Output the [X, Y] coordinate of the center of the cell containing the given text.  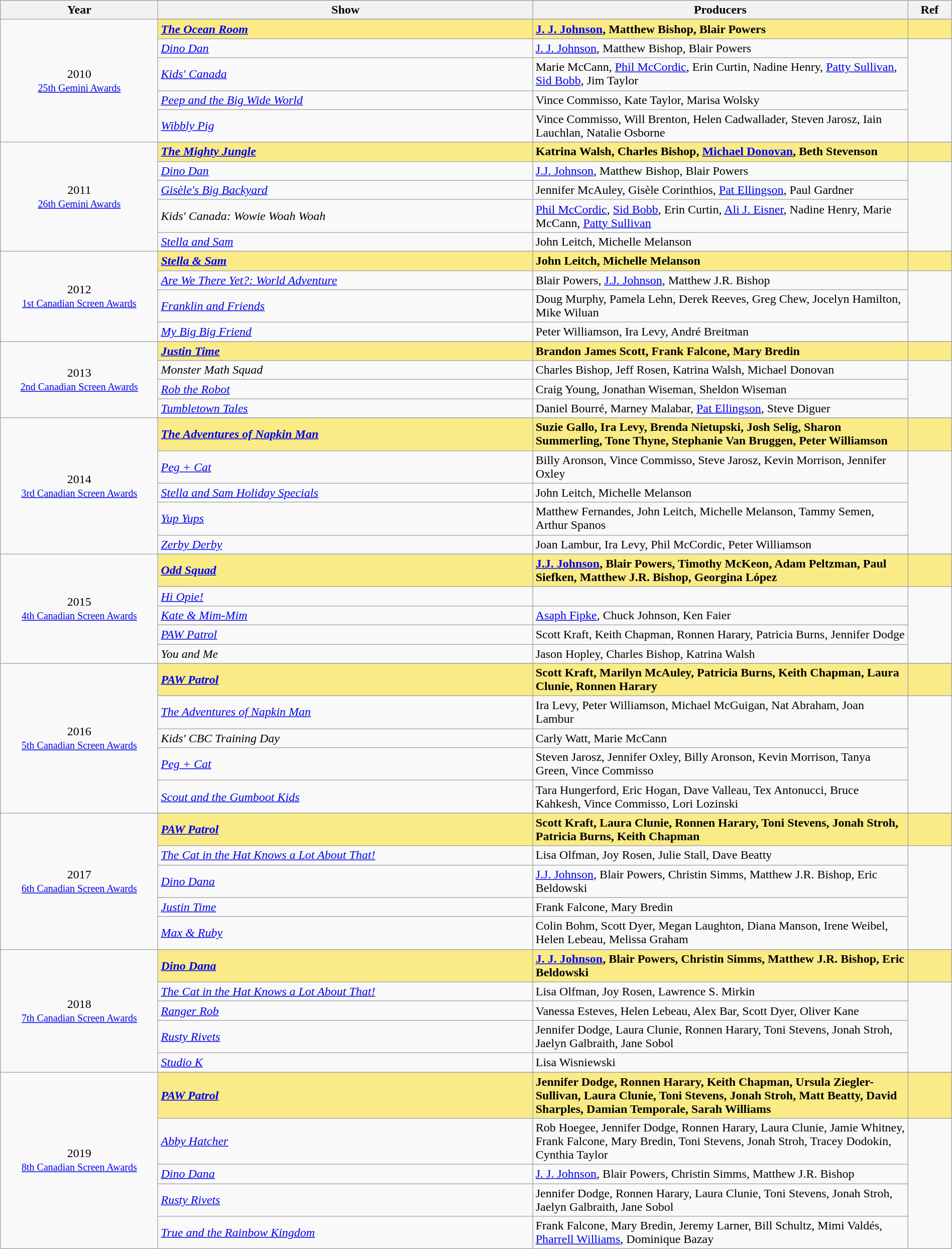
Zerby Derby [345, 544]
Jennifer Dodge, Ronnen Harary, Laura Clunie, Toni Stevens, Jonah Stroh, Jaelyn Galbraith, Jane Sobol [720, 1200]
True and the Rainbow Kingdom [345, 1232]
2014 3rd Canadian Screen Awards [79, 486]
Charles Bishop, Jeff Rosen, Katrina Walsh, Michael Donovan [720, 370]
Matthew Fernandes, John Leitch, Michelle Melanson, Tammy Semen, Arthur Spanos [720, 518]
My Big Big Friend [345, 332]
Jennifer McAuley, Gisèle Corinthios, Pat Ellingson, Paul Gardner [720, 190]
2015 4th Canadian Screen Awards [79, 609]
Joan Lambur, Ira Levy, Phil McCordic, Peter Williamson [720, 544]
Daniel Bourré, Marney Malabar, Pat Ellingson, Steve Diguer [720, 408]
Tumbletown Tales [345, 408]
Kids' Canada: Wowie Woah Woah [345, 216]
Franklin and Friends [345, 306]
Scott Kraft, Keith Chapman, Ronnen Harary, Patricia Burns, Jennifer Dodge [720, 634]
Ref [930, 10]
Producers [720, 10]
Scott Kraft, Marilyn McAuley, Patricia Burns, Keith Chapman, Laura Clunie, Ronnen Harary [720, 680]
You and Me [345, 653]
The Mighty Jungle [345, 152]
Vanessa Esteves, Helen Lebeau, Alex Bar, Scott Dyer, Oliver Kane [720, 1010]
Are We There Yet?: World Adventure [345, 280]
Year [79, 10]
2016 5th Canadian Screen Awards [79, 738]
Jason Hopley, Charles Bishop, Katrina Walsh [720, 653]
Frank Falcone, Mary Bredin, Jeremy Larner, Bill Schultz, Mimi Valdés, Pharrell Williams, Dominique Bazay [720, 1232]
Stella and Sam [345, 242]
2011 26th Gemini Awards [79, 197]
Colin Bohm, Scott Dyer, Megan Laughton, Diana Manson, Irene Weibel, Helen Lebeau, Melissa Graham [720, 933]
Hi Opie! [345, 596]
Vince Commisso, Will Brenton, Helen Cadwallader, Steven Jarosz, Iain Lauchlan, Natalie Osborne [720, 126]
Craig Young, Jonathan Wiseman, Sheldon Wiseman [720, 389]
Stella and Sam Holiday Specials [345, 493]
Scout and the Gumboot Kids [345, 797]
J. J. Johnson, Blair Powers, Christin Simms, Matthew J.R. Bishop [720, 1174]
Wibbly Pig [345, 126]
Steven Jarosz, Jennifer Oxley, Billy Aronson, Kevin Morrison, Tanya Green, Vince Commisso [720, 764]
Marie McCann, Phil McCordic, Erin Curtin, Nadine Henry, Patty Sullivan, Sid Bobb, Jim Taylor [720, 74]
The Ocean Room [345, 29]
Yup Yups [345, 518]
Billy Aronson, Vince Commisso, Steve Jarosz, Kevin Morrison, Jennifer Oxley [720, 467]
2019 8th Canadian Screen Awards [79, 1160]
2013 2nd Canadian Screen Awards [79, 380]
Lisa Wisniewski [720, 1062]
2010 25th Gemini Awards [79, 81]
Studio K [345, 1062]
Carly Watt, Marie McCann [720, 738]
J.J. Johnson, Blair Powers, Timothy McKeon, Adam Peltzman, Paul Siefken, Matthew J.R. Bishop, Georgina López [720, 571]
J.J. Johnson, Matthew Bishop, Blair Powers [720, 171]
Blair Powers, J.J. Johnson, Matthew J.R. Bishop [720, 280]
Kids' CBC Training Day [345, 738]
Odd Squad [345, 571]
Jennifer Dodge, Laura Clunie, Ronnen Harary, Toni Stevens, Jonah Stroh, Jaelyn Galbraith, Jane Sobol [720, 1037]
Asaph Fipke, Chuck Johnson, Ken Faier [720, 615]
J.J. Johnson, Blair Powers, Christin Simms, Matthew J.R. Bishop, Eric Beldowski [720, 881]
Ranger Rob [345, 1010]
2018 7th Canadian Screen Awards [79, 1010]
Phil McCordic, Sid Bobb, Erin Curtin, Ali J. Eisner, Nadine Henry, Marie McCann, Patty Sullivan [720, 216]
Lisa Olfman, Joy Rosen, Lawrence S. Mirkin [720, 991]
Monster Math Squad [345, 370]
Abby Hatcher [345, 1142]
Vince Commisso, Kate Taylor, Marisa Wolsky [720, 100]
J. J. Johnson, Blair Powers, Christin Simms, Matthew J.R. Bishop, Eric Beldowski [720, 965]
2017 6th Canadian Screen Awards [79, 881]
Tara Hungerford, Eric Hogan, Dave Valleau, Tex Antonucci, Bruce Kahkesh, Vince Commisso, Lori Lozinski [720, 797]
Kids' Canada [345, 74]
Peep and the Big Wide World [345, 100]
Kate & Mim-Mim [345, 615]
Doug Murphy, Pamela Lehn, Derek Reeves, Greg Chew, Jocelyn Hamilton, Mike Wiluan [720, 306]
Stella & Sam [345, 261]
Gisèle's Big Backyard [345, 190]
Show [345, 10]
Katrina Walsh, Charles Bishop, Michael Donovan, Beth Stevenson [720, 152]
Peter Williamson, Ira Levy, André Breitman [720, 332]
Ira Levy, Peter Williamson, Michael McGuigan, Nat Abraham, Joan Lambur [720, 712]
Max & Ruby [345, 933]
Lisa Olfman, Joy Rosen, Julie Stall, Dave Beatty [720, 855]
Rob the Robot [345, 389]
Frank Falcone, Mary Bredin [720, 907]
Suzie Gallo, Ira Levy, Brenda Nietupski, Josh Selig, Sharon Summerling, Tone Thyne, Stephanie Van Bruggen, Peter Williamson [720, 434]
Scott Kraft, Laura Clunie, Ronnen Harary, Toni Stevens, Jonah Stroh, Patricia Burns, Keith Chapman [720, 830]
Brandon James Scott, Frank Falcone, Mary Bredin [720, 351]
2012 1st Canadian Screen Awards [79, 296]
